Pinpoint the cell where the given text exists, returning its [x, y] midpoint coordinate. 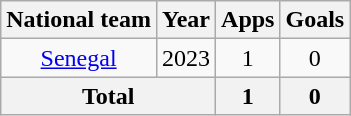
Apps [248, 20]
Year [186, 20]
National team [79, 20]
Total [108, 96]
Goals [315, 20]
2023 [186, 58]
Senegal [79, 58]
